Detect which cell encompasses the target text, then output its [X, Y] center coordinate. 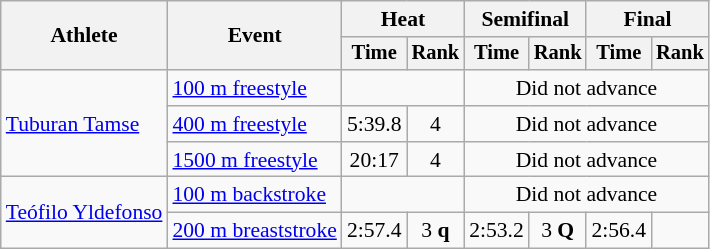
Final [647, 19]
2:57.4 [374, 231]
Teófilo Yldefonso [84, 212]
400 m freestyle [254, 124]
Event [254, 36]
2:56.4 [618, 231]
3 q [436, 231]
100 m backstroke [254, 195]
Tuburan Tamse [84, 124]
Heat [403, 19]
1500 m freestyle [254, 160]
3 Q [558, 231]
2:53.2 [496, 231]
Athlete [84, 36]
100 m freestyle [254, 88]
20:17 [374, 160]
Semifinal [525, 19]
200 m breaststroke [254, 231]
5:39.8 [374, 124]
